Extract the [x, y] coordinate from the center of the cell holding the provided text.  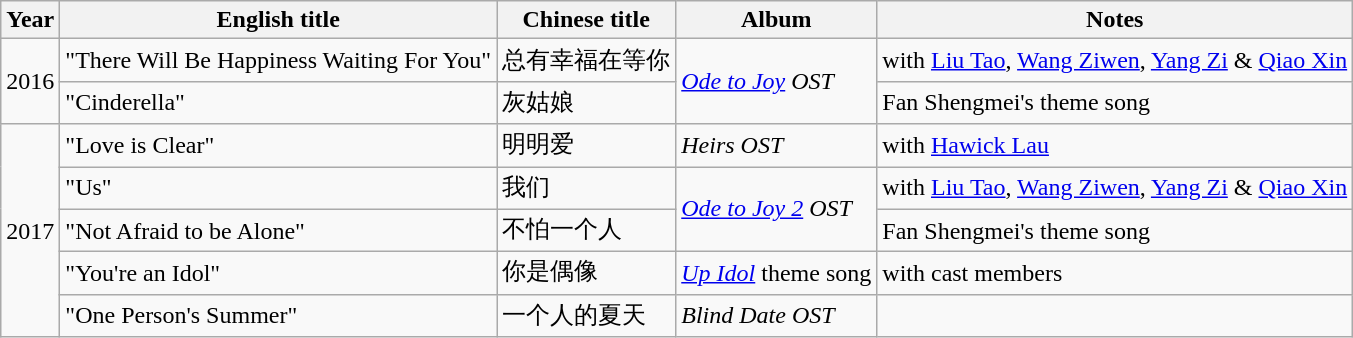
"Love is Clear" [278, 146]
灰姑娘 [586, 102]
"Cinderella" [278, 102]
Year [30, 20]
明明爱 [586, 146]
Ode to Joy OST [776, 82]
Up Idol theme song [776, 274]
不怕一个人 [586, 230]
我们 [586, 188]
"Not Afraid to be Alone" [278, 230]
with cast members [1115, 274]
一个人的夏天 [586, 316]
Heirs OST [776, 146]
"Us" [278, 188]
"One Person's Summer" [278, 316]
Ode to Joy 2 OST [776, 208]
总有幸福在等你 [586, 60]
with Hawick Lau [1115, 146]
Blind Date OST [776, 316]
English title [278, 20]
Album [776, 20]
2016 [30, 82]
Notes [1115, 20]
Chinese title [586, 20]
2017 [30, 230]
"You're an Idol" [278, 274]
你是偶像 [586, 274]
"There Will Be Happiness Waiting For You" [278, 60]
